Search for the cell housing the specified text and yield its (x, y) center coordinate. 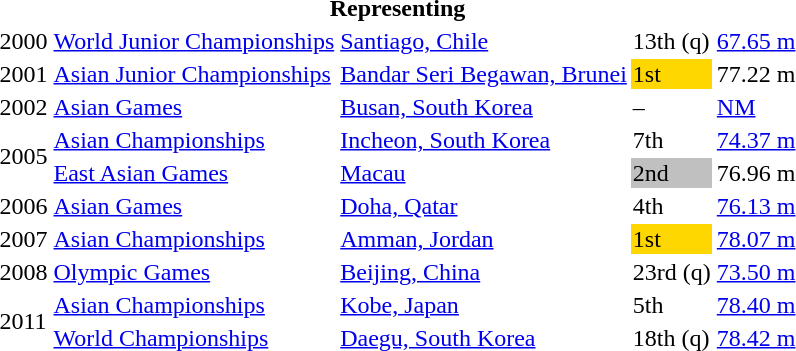
4th (672, 206)
Santiago, Chile (484, 41)
– (672, 107)
Amman, Jordan (484, 239)
Beijing, China (484, 272)
Doha, Qatar (484, 206)
Bandar Seri Begawan, Brunei (484, 74)
7th (672, 140)
13th (q) (672, 41)
23rd (q) (672, 272)
5th (672, 305)
Kobe, Japan (484, 305)
World Junior Championships (194, 41)
Olympic Games (194, 272)
2nd (672, 173)
Busan, South Korea (484, 107)
Macau (484, 173)
Asian Junior Championships (194, 74)
East Asian Games (194, 173)
Incheon, South Korea (484, 140)
